Identify which cell holds the provided text, then report its [X, Y] central coordinate. 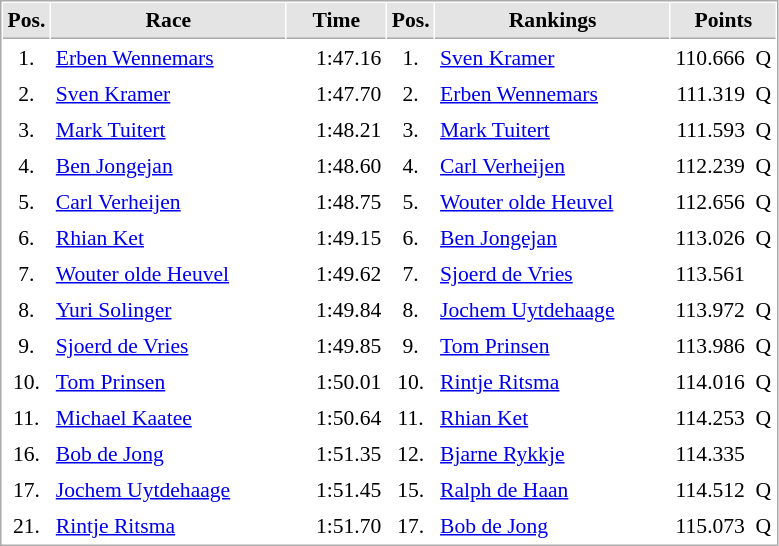
1:51.35 [336, 453]
Bjarne Rykkje [553, 453]
114.512 [710, 489]
Rankings [553, 21]
114.253 [710, 417]
1:49.15 [336, 237]
113.561 [710, 273]
Points [723, 21]
110.666 [710, 57]
114.016 [710, 381]
21. [26, 525]
12. [410, 453]
113.026 [710, 237]
1:49.84 [336, 309]
1:48.21 [336, 129]
1:51.70 [336, 525]
Yuri Solinger [168, 309]
Time [336, 21]
114.335 [710, 453]
1:48.75 [336, 201]
112.239 [710, 165]
112.656 [710, 201]
1:49.62 [336, 273]
1:51.45 [336, 489]
15. [410, 489]
Michael Kaatee [168, 417]
1:49.85 [336, 345]
113.972 [710, 309]
1:48.60 [336, 165]
1:47.70 [336, 93]
113.986 [710, 345]
1:50.01 [336, 381]
Ralph de Haan [553, 489]
111.319 [710, 93]
111.593 [710, 129]
16. [26, 453]
1:50.64 [336, 417]
Race [168, 21]
115.073 [710, 525]
1:47.16 [336, 57]
